Return (x, y) of the center of cell containing provided text 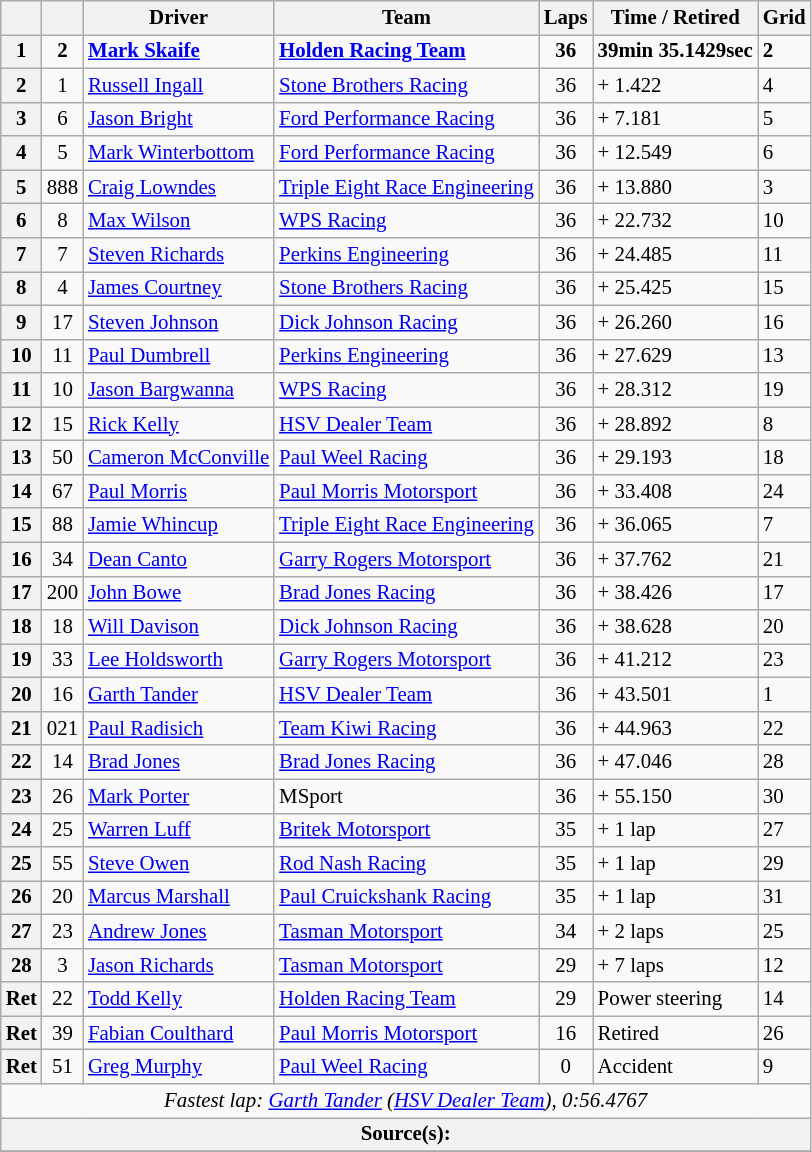
Retired (676, 1033)
Lee Holdsworth (178, 661)
021 (62, 728)
88 (62, 525)
Grid (784, 18)
200 (62, 593)
+ 26.260 (676, 322)
0 (566, 1067)
+ 33.408 (676, 491)
Max Wilson (178, 221)
+ 44.963 (676, 728)
Brad Jones (178, 762)
+ 55.150 (676, 796)
Source(s): (406, 1135)
Driver (178, 18)
Garth Tander (178, 695)
+ 7 laps (676, 965)
+ 28.892 (676, 424)
55 (62, 864)
Team (406, 18)
+ 47.046 (676, 762)
Mark Skaife (178, 51)
31 (784, 898)
Paul Cruickshank Racing (406, 898)
Warren Luff (178, 830)
Mark Porter (178, 796)
Fastest lap: Garth Tander (HSV Dealer Team), 0:56.4767 (406, 1101)
Rick Kelly (178, 424)
John Bowe (178, 593)
Steven Johnson (178, 322)
+ 27.629 (676, 356)
Jason Bargwanna (178, 390)
MSport (406, 796)
+ 29.193 (676, 458)
James Courtney (178, 288)
Cameron McConville (178, 458)
Accident (676, 1067)
+ 41.212 (676, 661)
Greg Murphy (178, 1067)
Todd Kelly (178, 999)
+ 13.880 (676, 187)
+ 38.426 (676, 593)
+ 37.762 (676, 559)
50 (62, 458)
+ 25.425 (676, 288)
Team Kiwi Racing (406, 728)
888 (62, 187)
+ 24.485 (676, 255)
Paul Radisich (178, 728)
Steven Richards (178, 255)
+ 22.732 (676, 221)
Dean Canto (178, 559)
39min 35.1429sec (676, 51)
67 (62, 491)
+ 28.312 (676, 390)
Jason Richards (178, 965)
Jason Bright (178, 119)
51 (62, 1067)
Marcus Marshall (178, 898)
+ 38.628 (676, 627)
Fabian Coulthard (178, 1033)
33 (62, 661)
Rod Nash Racing (406, 864)
+ 2 laps (676, 931)
30 (784, 796)
Time / Retired (676, 18)
Mark Winterbottom (178, 153)
Paul Dumbrell (178, 356)
Russell Ingall (178, 85)
Power steering (676, 999)
+ 36.065 (676, 525)
Britek Motorsport (406, 830)
Andrew Jones (178, 931)
+ 1.422 (676, 85)
+ 7.181 (676, 119)
Laps (566, 18)
+ 12.549 (676, 153)
+ 43.501 (676, 695)
Will Davison (178, 627)
Craig Lowndes (178, 187)
39 (62, 1033)
Paul Morris (178, 491)
Steve Owen (178, 864)
Jamie Whincup (178, 525)
